Identify which cell holds the provided text, then report its [X, Y] central coordinate. 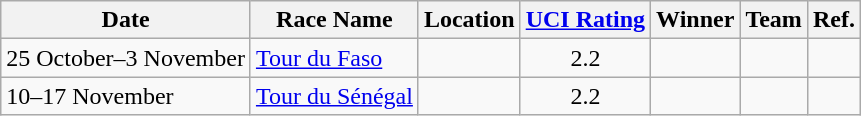
Location [469, 20]
Race Name [334, 20]
Team [774, 20]
Ref. [834, 20]
Winner [696, 20]
Date [126, 20]
UCI Rating [585, 20]
10–17 November [126, 96]
Tour du Faso [334, 58]
Tour du Sénégal [334, 96]
25 October–3 November [126, 58]
